Capture the cell that displays the provided text and extract its [X, Y] central coordinate. 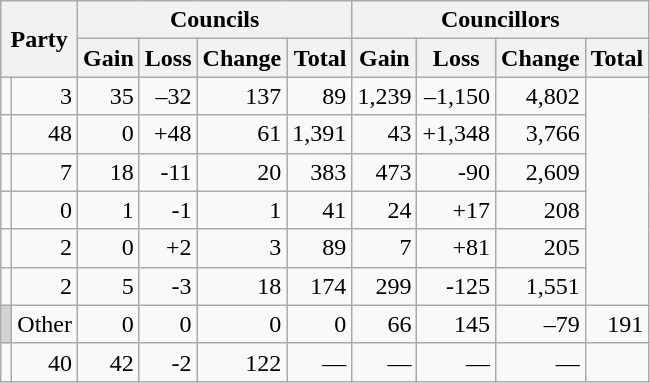
-11 [168, 172]
40 [45, 362]
208 [541, 210]
383 [320, 172]
-125 [456, 286]
-90 [456, 172]
-2 [168, 362]
205 [541, 248]
+81 [456, 248]
–79 [541, 324]
Party [40, 39]
41 [320, 210]
Councillors [500, 20]
299 [384, 286]
+1,348 [456, 134]
2,609 [541, 172]
1,391 [320, 134]
473 [384, 172]
24 [384, 210]
+48 [168, 134]
1,551 [541, 286]
Other [45, 324]
174 [320, 286]
5 [109, 286]
–32 [168, 96]
137 [242, 96]
+17 [456, 210]
1,239 [384, 96]
35 [109, 96]
48 [45, 134]
191 [617, 324]
145 [456, 324]
42 [109, 362]
43 [384, 134]
4,802 [541, 96]
-1 [168, 210]
20 [242, 172]
–1,150 [456, 96]
+2 [168, 248]
66 [384, 324]
-3 [168, 286]
3,766 [541, 134]
Councils [215, 20]
122 [242, 362]
61 [242, 134]
